Determine the (x, y) coordinate at the center of the cell enclosing the given text.  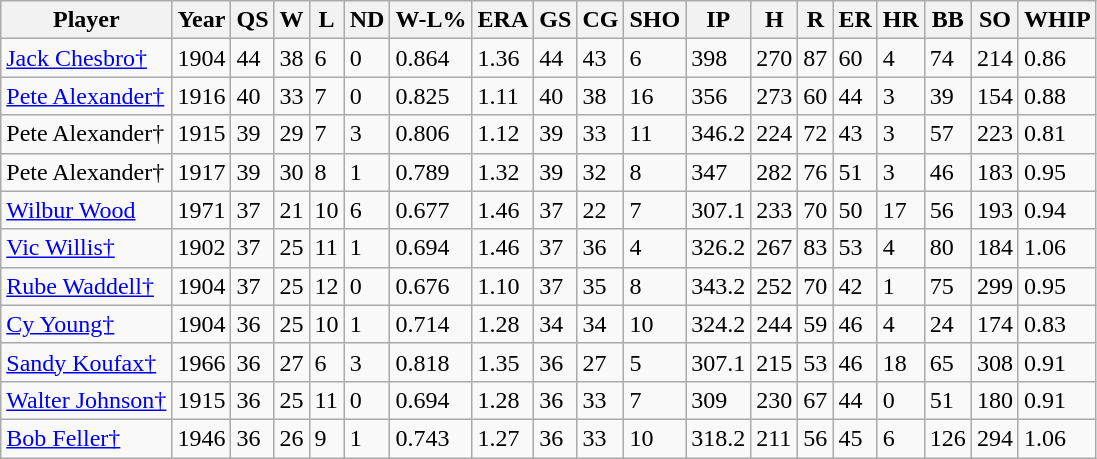
0.88 (1057, 96)
0.86 (1057, 58)
75 (948, 286)
1.11 (503, 96)
ND (367, 20)
183 (994, 172)
ER (855, 20)
1.10 (503, 286)
1.35 (503, 362)
W (292, 20)
309 (718, 400)
72 (816, 134)
12 (326, 286)
1902 (202, 248)
24 (948, 324)
Cy Young† (86, 324)
57 (948, 134)
1916 (202, 96)
32 (600, 172)
9 (326, 438)
0.789 (431, 172)
211 (774, 438)
74 (948, 58)
29 (292, 134)
0.864 (431, 58)
193 (994, 210)
308 (994, 362)
346.2 (718, 134)
154 (994, 96)
126 (948, 438)
80 (948, 248)
215 (774, 362)
1971 (202, 210)
83 (816, 248)
1966 (202, 362)
CG (600, 20)
59 (816, 324)
Jack Chesbro† (86, 58)
174 (994, 324)
223 (994, 134)
0.677 (431, 210)
SHO (655, 20)
Sandy Koufax† (86, 362)
180 (994, 400)
50 (855, 210)
0.743 (431, 438)
SO (994, 20)
65 (948, 362)
H (774, 20)
214 (994, 58)
270 (774, 58)
21 (292, 210)
76 (816, 172)
Vic Willis† (86, 248)
0.806 (431, 134)
R (816, 20)
0.83 (1057, 324)
Wilbur Wood (86, 210)
0.818 (431, 362)
1.32 (503, 172)
35 (600, 286)
16 (655, 96)
1.27 (503, 438)
318.2 (718, 438)
IP (718, 20)
26 (292, 438)
18 (900, 362)
0.81 (1057, 134)
67 (816, 400)
233 (774, 210)
0.94 (1057, 210)
244 (774, 324)
282 (774, 172)
GS (556, 20)
Year (202, 20)
1946 (202, 438)
30 (292, 172)
BB (948, 20)
294 (994, 438)
0.714 (431, 324)
356 (718, 96)
1.12 (503, 134)
WHIP (1057, 20)
Rube Waddell† (86, 286)
252 (774, 286)
0.676 (431, 286)
45 (855, 438)
1917 (202, 172)
W-L% (431, 20)
87 (816, 58)
42 (855, 286)
22 (600, 210)
230 (774, 400)
324.2 (718, 324)
273 (774, 96)
1.36 (503, 58)
184 (994, 248)
17 (900, 210)
HR (900, 20)
Walter Johnson† (86, 400)
343.2 (718, 286)
326.2 (718, 248)
299 (994, 286)
224 (774, 134)
267 (774, 248)
ERA (503, 20)
398 (718, 58)
Bob Feller† (86, 438)
L (326, 20)
Player (86, 20)
347 (718, 172)
5 (655, 362)
0.825 (431, 96)
QS (252, 20)
